Return [X, Y] of the center of cell containing provided text 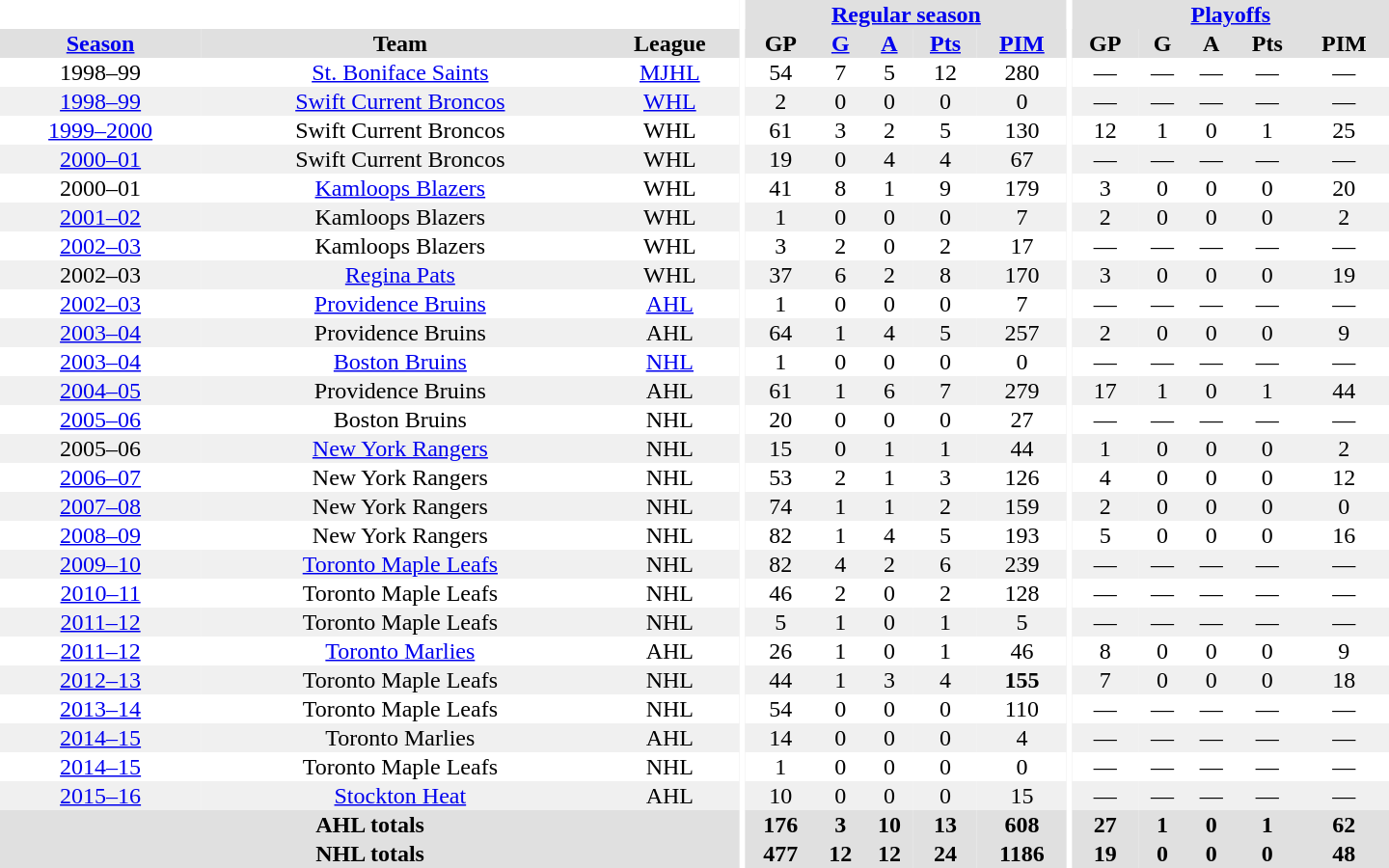
280 [1022, 72]
279 [1022, 391]
155 [1022, 680]
193 [1022, 535]
53 [781, 477]
25 [1345, 130]
1999–2000 [100, 130]
2012–13 [100, 680]
1186 [1022, 854]
608 [1022, 825]
2013–14 [100, 709]
2010–11 [100, 593]
18 [1345, 680]
130 [1022, 130]
Regina Pats [399, 275]
2008–09 [100, 535]
159 [1022, 506]
257 [1022, 333]
AHL totals [370, 825]
Stockton Heat [399, 796]
2009–10 [100, 564]
League [669, 43]
2015–16 [100, 796]
Team [399, 43]
MJHL [669, 72]
170 [1022, 275]
2004–05 [100, 391]
2007–08 [100, 506]
2006–07 [100, 477]
Season [100, 43]
NHL totals [370, 854]
477 [781, 854]
176 [781, 825]
62 [1345, 825]
110 [1022, 709]
16 [1345, 535]
74 [781, 506]
67 [1022, 159]
St. Boniface Saints [399, 72]
48 [1345, 854]
Regular season [907, 14]
128 [1022, 593]
Playoffs [1231, 14]
14 [781, 738]
37 [781, 275]
13 [945, 825]
179 [1022, 188]
26 [781, 651]
64 [781, 333]
41 [781, 188]
2001–02 [100, 217]
239 [1022, 564]
24 [945, 854]
126 [1022, 477]
